For the text-containing cell, return its midpoint in [X, Y] coordinate format. 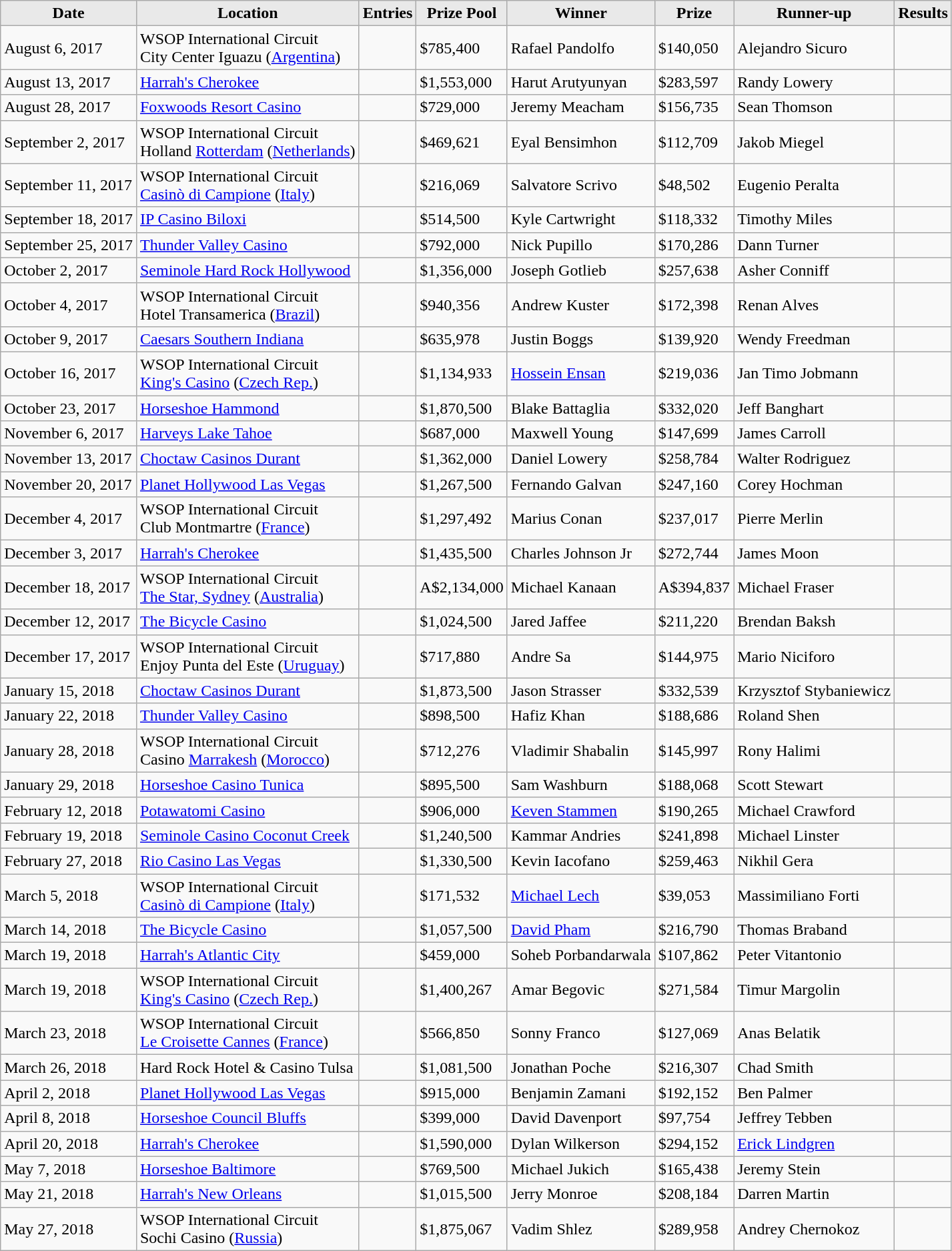
Harut Arutyunyan [580, 82]
$156,735 [694, 107]
$190,265 [694, 810]
$271,584 [694, 990]
$514,500 [462, 220]
$144,975 [694, 657]
Wendy Freedman [814, 339]
Rafael Pandolfo [580, 48]
March 23, 2018 [69, 1033]
Jared Jaffee [580, 622]
$1,400,267 [462, 990]
September 25, 2017 [69, 245]
$687,000 [462, 434]
WSOP International CircuitClub Montmartre (France) [248, 519]
Dann Turner [814, 245]
$1,024,500 [462, 622]
Walter Rodriguez [814, 459]
Andrew Kuster [580, 304]
Seminole Hard Rock Hollywood [248, 270]
December 12, 2017 [69, 622]
Michael Lech [580, 895]
Hossein Ensan [580, 374]
Harrah's Atlantic City [248, 955]
$211,220 [694, 622]
WSOP International CircuitHotel Transamerica (Brazil) [248, 304]
September 18, 2017 [69, 220]
$785,400 [462, 48]
Horseshoe Casino Tunica [248, 785]
Asher Conniff [814, 270]
Horseshoe Hammond [248, 408]
Alejandro Sicuro [814, 48]
Michael Kanaan [580, 587]
$1,015,500 [462, 1194]
Prize [694, 13]
August 13, 2017 [69, 82]
Brendan Baksh [814, 622]
$219,036 [694, 374]
Horseshoe Council Bluffs [248, 1118]
$469,621 [462, 141]
$1,057,500 [462, 930]
Michael Linster [814, 835]
$241,898 [694, 835]
Chad Smith [814, 1068]
Joseph Gotlieb [580, 270]
$272,744 [694, 553]
$48,502 [694, 185]
Sam Washburn [580, 785]
October 4, 2017 [69, 304]
$1,870,500 [462, 408]
WSOP International CircuitCasino Marrakesh (Morocco) [248, 750]
James Moon [814, 553]
Eugenio Peralta [814, 185]
Prize Pool [462, 13]
September 11, 2017 [69, 185]
IP Casino Biloxi [248, 220]
Hard Rock Hotel & Casino Tulsa [248, 1068]
Vadim Shlez [580, 1229]
$127,069 [694, 1033]
Foxwoods Resort Casino [248, 107]
$717,880 [462, 657]
$1,240,500 [462, 835]
Kyle Cartwright [580, 220]
August 6, 2017 [69, 48]
February 27, 2018 [69, 861]
$332,020 [694, 408]
$1,435,500 [462, 553]
Vladimir Shabalin [580, 750]
$459,000 [462, 955]
Roland Shen [814, 716]
Pierre Merlin [814, 519]
January 22, 2018 [69, 716]
Michael Fraser [814, 587]
$247,160 [694, 484]
$257,638 [694, 270]
James Carroll [814, 434]
$1,081,500 [462, 1068]
$216,790 [694, 930]
$566,850 [462, 1033]
Jeff Banghart [814, 408]
$1,553,000 [462, 82]
Rony Halimi [814, 750]
WSOP International CircuitSochi Casino (Russia) [248, 1229]
March 26, 2018 [69, 1068]
Jan Timo Jobmann [814, 374]
$915,000 [462, 1093]
August 28, 2017 [69, 107]
Ben Palmer [814, 1093]
Winner [580, 13]
Scott Stewart [814, 785]
December 18, 2017 [69, 587]
November 13, 2017 [69, 459]
$259,463 [694, 861]
Eyal Bensimhon [580, 141]
Keven Stammen [580, 810]
$792,000 [462, 245]
$1,590,000 [462, 1144]
Jeffrey Tebben [814, 1118]
May 21, 2018 [69, 1194]
$729,000 [462, 107]
$145,997 [694, 750]
February 12, 2018 [69, 810]
May 27, 2018 [69, 1229]
Hafiz Khan [580, 716]
Michael Crawford [814, 810]
Horseshoe Baltimore [248, 1169]
$906,000 [462, 810]
David Davenport [580, 1118]
WSOP International CircuitHolland Rotterdam (Netherlands) [248, 141]
Rio Casino Las Vegas [248, 861]
March 5, 2018 [69, 895]
Runner-up [814, 13]
$898,500 [462, 716]
$39,053 [694, 895]
Mario Niciforo [814, 657]
$216,069 [462, 185]
Marius Conan [580, 519]
$165,438 [694, 1169]
Krzysztof Stybaniewicz [814, 691]
Corey Hochman [814, 484]
$895,500 [462, 785]
$118,332 [694, 220]
Timur Margolin [814, 990]
$139,920 [694, 339]
WSOP International CircuitEnjoy Punta del Este (Uruguay) [248, 657]
$1,875,067 [462, 1229]
Nikhil Gera [814, 861]
$769,500 [462, 1169]
$107,862 [694, 955]
April 8, 2018 [69, 1118]
October 23, 2017 [69, 408]
$97,754 [694, 1118]
Justin Boggs [580, 339]
$171,532 [462, 895]
April 2, 2018 [69, 1093]
January 28, 2018 [69, 750]
Andrey Chernokoz [814, 1229]
$294,152 [694, 1144]
$147,699 [694, 434]
Randy Lowery [814, 82]
$1,873,500 [462, 691]
$712,276 [462, 750]
$1,330,500 [462, 861]
$1,134,933 [462, 374]
September 2, 2017 [69, 141]
November 6, 2017 [69, 434]
Sonny Franco [580, 1033]
Jeremy Stein [814, 1169]
$188,686 [694, 716]
April 20, 2018 [69, 1144]
$188,068 [694, 785]
Anas Belatik [814, 1033]
Darren Martin [814, 1194]
Fernando Galvan [580, 484]
A$394,837 [694, 587]
January 29, 2018 [69, 785]
March 14, 2018 [69, 930]
$1,362,000 [462, 459]
$940,356 [462, 304]
Potawatomi Casino [248, 810]
Nick Pupillo [580, 245]
Renan Alves [814, 304]
Results [923, 13]
Erick Lindgren [814, 1144]
Soheb Porbandarwala [580, 955]
Date [69, 13]
WSOP International CircuitLe Croisette Cannes (France) [248, 1033]
December 4, 2017 [69, 519]
October 2, 2017 [69, 270]
$332,539 [694, 691]
January 15, 2018 [69, 691]
Michael Jukich [580, 1169]
$140,050 [694, 48]
$1,356,000 [462, 270]
February 19, 2018 [69, 835]
$192,152 [694, 1093]
$216,307 [694, 1068]
Charles Johnson Jr [580, 553]
David Pham [580, 930]
Jason Strasser [580, 691]
Kevin Iacofano [580, 861]
$112,709 [694, 141]
December 17, 2017 [69, 657]
Harveys Lake Tahoe [248, 434]
November 20, 2017 [69, 484]
$237,017 [694, 519]
Timothy Miles [814, 220]
A$2,134,000 [462, 587]
Jakob Miegel [814, 141]
Kammar Andries [580, 835]
Daniel Lowery [580, 459]
Jonathan Poche [580, 1068]
Amar Begovic [580, 990]
May 7, 2018 [69, 1169]
Andre Sa [580, 657]
Entries [388, 13]
Massimiliano Forti [814, 895]
$283,597 [694, 82]
$258,784 [694, 459]
$1,297,492 [462, 519]
Seminole Casino Coconut Creek [248, 835]
Location [248, 13]
October 16, 2017 [69, 374]
Salvatore Scrivo [580, 185]
Benjamin Zamani [580, 1093]
WSOP International CircuitCity Center Iguazu (Argentina) [248, 48]
Blake Battaglia [580, 408]
$172,398 [694, 304]
$1,267,500 [462, 484]
$399,000 [462, 1118]
$170,286 [694, 245]
Sean Thomson [814, 107]
$289,958 [694, 1229]
$208,184 [694, 1194]
December 3, 2017 [69, 553]
Harrah's New Orleans [248, 1194]
Jeremy Meacham [580, 107]
Dylan Wilkerson [580, 1144]
Maxwell Young [580, 434]
October 9, 2017 [69, 339]
$635,978 [462, 339]
WSOP International CircuitThe Star, Sydney (Australia) [248, 587]
Thomas Braband [814, 930]
Jerry Monroe [580, 1194]
Peter Vitantonio [814, 955]
Caesars Southern Indiana [248, 339]
